Return (X, Y) of the center of cell containing provided text 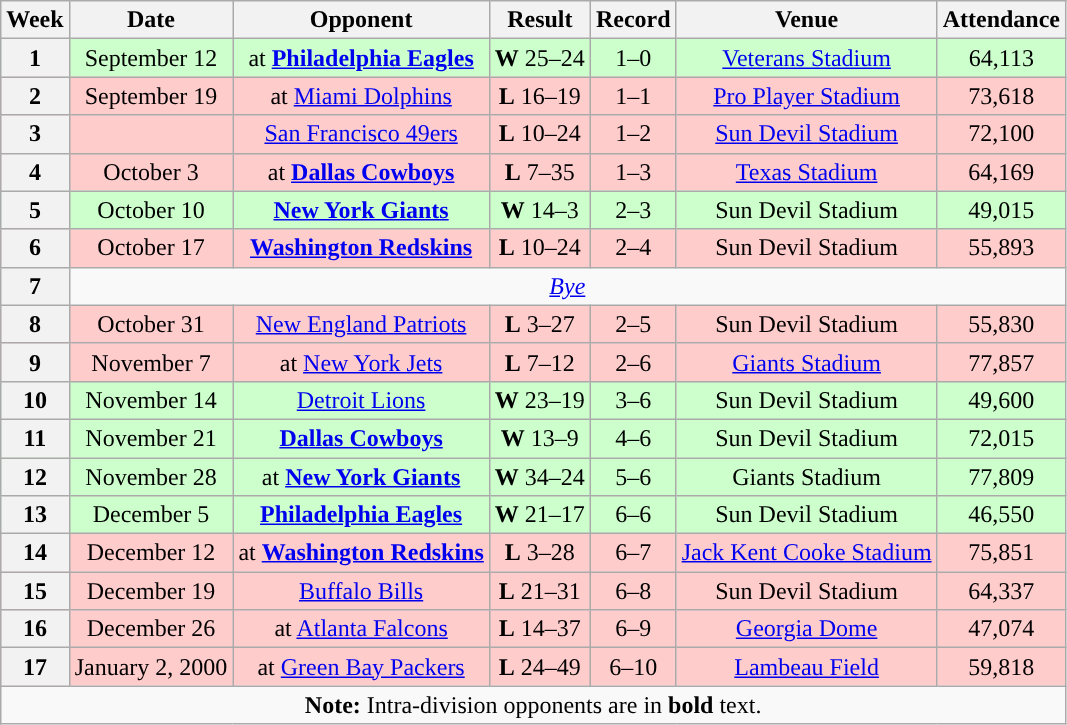
11 (35, 438)
4–6 (633, 438)
17 (35, 667)
October 10 (151, 210)
55,893 (1001, 248)
47,074 (1001, 629)
Washington Redskins (361, 248)
64,169 (1001, 172)
at Washington Redskins (361, 553)
6–6 (633, 515)
Philadelphia Eagles (361, 515)
at Green Bay Packers (361, 667)
6–7 (633, 553)
New York Giants (361, 210)
at New York Jets (361, 362)
at Dallas Cowboys (361, 172)
Veterans Stadium (806, 58)
64,337 (1001, 591)
Note: Intra-division opponents are in bold text. (534, 705)
3 (35, 134)
November 14 (151, 400)
W 25–24 (540, 58)
6 (35, 248)
49,600 (1001, 400)
Pro Player Stadium (806, 96)
W 34–24 (540, 477)
6–10 (633, 667)
Venue (806, 20)
January 2, 2000 (151, 667)
L 16–19 (540, 96)
L 3–28 (540, 553)
6–9 (633, 629)
at Philadelphia Eagles (361, 58)
Result (540, 20)
December 5 (151, 515)
L 7–35 (540, 172)
1 (35, 58)
10 (35, 400)
1–3 (633, 172)
Opponent (361, 20)
Date (151, 20)
4 (35, 172)
Georgia Dome (806, 629)
W 14–3 (540, 210)
at Atlanta Falcons (361, 629)
Bye (567, 286)
1–2 (633, 134)
16 (35, 629)
Texas Stadium (806, 172)
72,100 (1001, 134)
15 (35, 591)
December 12 (151, 553)
L 14–37 (540, 629)
W 23–19 (540, 400)
September 19 (151, 96)
L 7–12 (540, 362)
3–6 (633, 400)
November 21 (151, 438)
L 24–49 (540, 667)
Record (633, 20)
6–8 (633, 591)
Attendance (1001, 20)
2 (35, 96)
8 (35, 324)
5 (35, 210)
2–3 (633, 210)
59,818 (1001, 667)
L 3–27 (540, 324)
49,015 (1001, 210)
Lambeau Field (806, 667)
64,113 (1001, 58)
September 12 (151, 58)
73,618 (1001, 96)
W 13–9 (540, 438)
2–4 (633, 248)
at New York Giants (361, 477)
77,857 (1001, 362)
W 21–17 (540, 515)
November 7 (151, 362)
October 31 (151, 324)
2–6 (633, 362)
13 (35, 515)
Jack Kent Cooke Stadium (806, 553)
46,550 (1001, 515)
55,830 (1001, 324)
October 17 (151, 248)
1–1 (633, 96)
New England Patriots (361, 324)
1–0 (633, 58)
Dallas Cowboys (361, 438)
72,015 (1001, 438)
November 28 (151, 477)
77,809 (1001, 477)
14 (35, 553)
Week (35, 20)
75,851 (1001, 553)
October 3 (151, 172)
5–6 (633, 477)
2–5 (633, 324)
12 (35, 477)
Detroit Lions (361, 400)
San Francisco 49ers (361, 134)
9 (35, 362)
at Miami Dolphins (361, 96)
December 26 (151, 629)
December 19 (151, 591)
Buffalo Bills (361, 591)
L 21–31 (540, 591)
7 (35, 286)
